Output the (X, Y) coordinate of the center of the cell containing the given text.  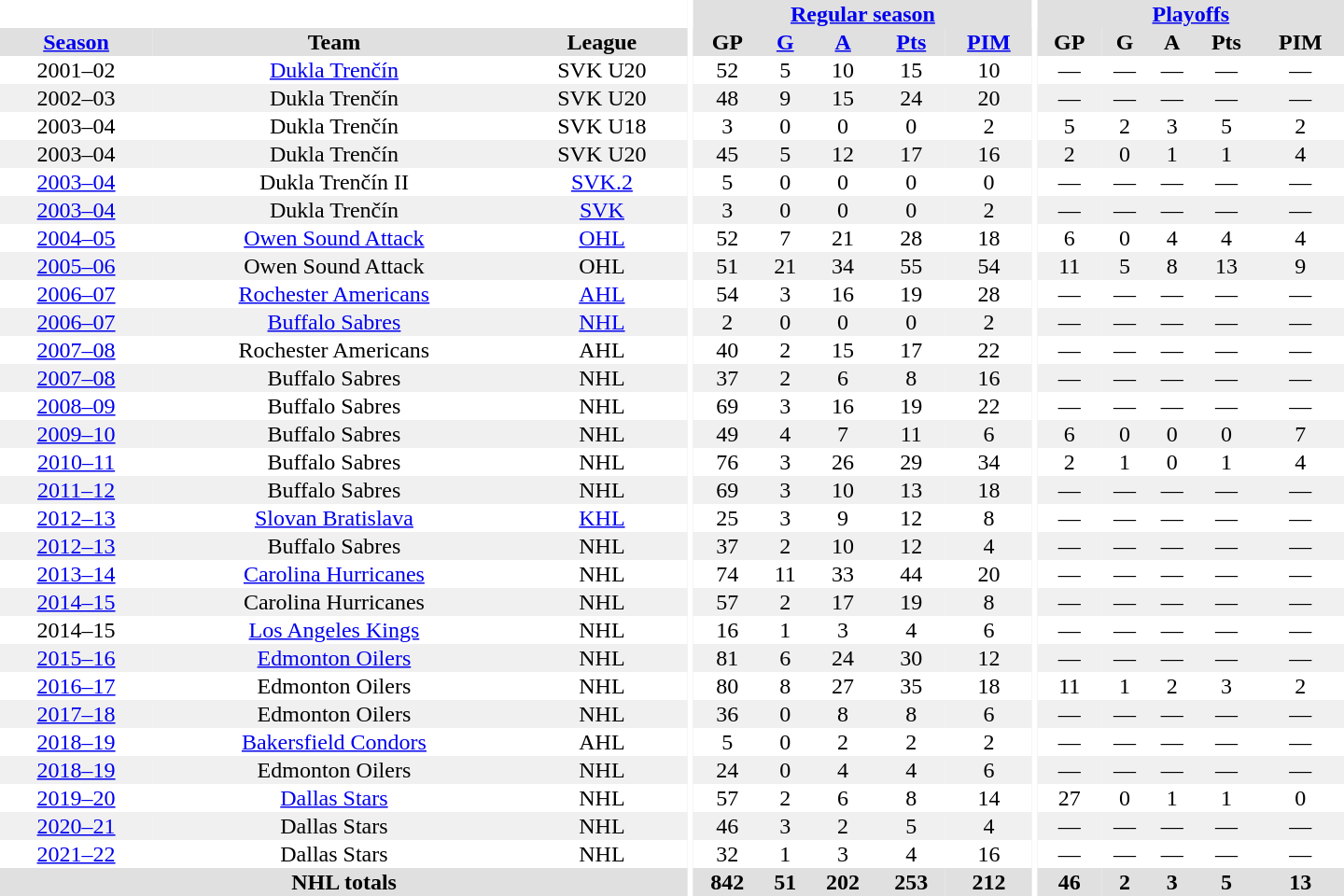
2002–03 (77, 98)
2015–16 (77, 658)
2021–22 (77, 854)
Playoffs (1191, 14)
SVK.2 (602, 182)
2011–12 (77, 490)
2013–14 (77, 574)
35 (911, 686)
2010–11 (77, 462)
Team (334, 42)
253 (911, 882)
14 (989, 798)
Dukla Trenčín II (334, 182)
30 (911, 658)
45 (728, 154)
2020–21 (77, 826)
26 (844, 462)
2016–17 (77, 686)
2019–20 (77, 798)
48 (728, 98)
2008–09 (77, 406)
2004–05 (77, 238)
Slovan Bratislava (334, 518)
74 (728, 574)
29 (911, 462)
40 (728, 350)
25 (728, 518)
81 (728, 658)
2005–06 (77, 266)
36 (728, 714)
55 (911, 266)
Regular season (862, 14)
76 (728, 462)
League (602, 42)
842 (728, 882)
202 (844, 882)
80 (728, 686)
49 (728, 434)
SVK U18 (602, 126)
2001–02 (77, 70)
Season (77, 42)
2009–10 (77, 434)
33 (844, 574)
Bakersfield Condors (334, 742)
KHL (602, 518)
44 (911, 574)
Los Angeles Kings (334, 630)
NHL totals (343, 882)
SVK (602, 210)
212 (989, 882)
2017–18 (77, 714)
32 (728, 854)
